Capture the cell that displays the provided text and extract its [x, y] central coordinate. 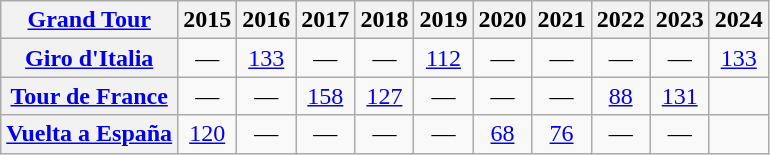
Grand Tour [90, 20]
2023 [680, 20]
2019 [444, 20]
2018 [384, 20]
Vuelta a España [90, 134]
2016 [266, 20]
158 [326, 96]
131 [680, 96]
68 [502, 134]
2020 [502, 20]
112 [444, 58]
Tour de France [90, 96]
Giro d'Italia [90, 58]
2021 [562, 20]
76 [562, 134]
88 [620, 96]
2017 [326, 20]
2022 [620, 20]
120 [208, 134]
127 [384, 96]
2015 [208, 20]
2024 [738, 20]
